Capture the cell that displays the provided text and extract its [x, y] central coordinate. 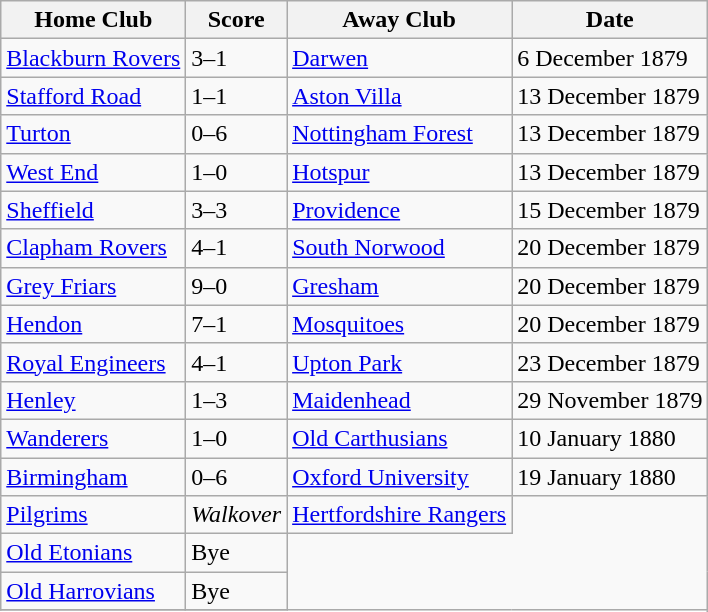
Darwen [400, 58]
Mosquitoes [400, 324]
Gresham [400, 286]
1–1 [236, 96]
29 November 1879 [610, 400]
10 January 1880 [610, 438]
Birmingham [94, 477]
Upton Park [400, 362]
Aston Villa [400, 96]
Nottingham Forest [400, 134]
Henley [94, 400]
Old Carthusians [400, 438]
Hendon [94, 324]
19 January 1880 [610, 477]
Old Etonians [94, 553]
3–1 [236, 58]
Score [236, 20]
Blackburn Rovers [94, 58]
3–3 [236, 210]
1–3 [236, 400]
Pilgrims [94, 515]
Clapham Rovers [94, 248]
Walkover [236, 515]
23 December 1879 [610, 362]
West End [94, 172]
Providence [400, 210]
7–1 [236, 324]
15 December 1879 [610, 210]
Stafford Road [94, 96]
Royal Engineers [94, 362]
6 December 1879 [610, 58]
Grey Friars [94, 286]
Maidenhead [400, 400]
Hertfordshire Rangers [400, 515]
Oxford University [400, 477]
Old Harrovians [94, 591]
Hotspur [400, 172]
Wanderers [94, 438]
Sheffield [94, 210]
South Norwood [400, 248]
Date [610, 20]
Turton [94, 134]
Home Club [94, 20]
Away Club [400, 20]
9–0 [236, 286]
